From the cell containing the given text, extract its center point as (x, y) coordinate. 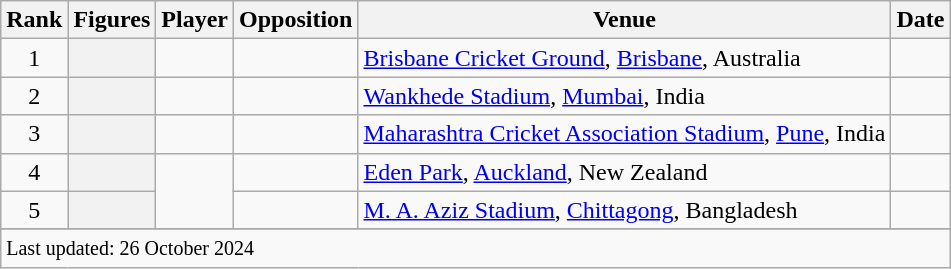
Rank (34, 20)
5 (34, 210)
Opposition (296, 20)
Player (195, 20)
Brisbane Cricket Ground, Brisbane, Australia (624, 58)
Figures (112, 20)
Last updated: 26 October 2024 (476, 248)
Wankhede Stadium, Mumbai, India (624, 96)
M. A. Aziz Stadium, Chittagong, Bangladesh (624, 210)
2 (34, 96)
4 (34, 172)
Venue (624, 20)
Eden Park, Auckland, New Zealand (624, 172)
3 (34, 134)
1 (34, 58)
Date (920, 20)
Maharashtra Cricket Association Stadium, Pune, India (624, 134)
